Extract the [x, y] coordinate from the center of the cell holding the provided text.  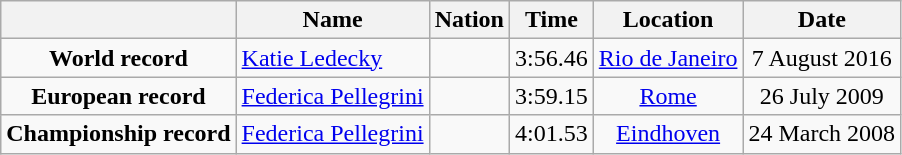
24 March 2008 [822, 134]
Katie Ledecky [332, 58]
Date [822, 20]
Championship record [118, 134]
26 July 2009 [822, 96]
World record [118, 58]
Rio de Janeiro [668, 58]
Rome [668, 96]
Nation [469, 20]
Eindhoven [668, 134]
Location [668, 20]
Name [332, 20]
4:01.53 [552, 134]
3:59.15 [552, 96]
7 August 2016 [822, 58]
Time [552, 20]
European record [118, 96]
3:56.46 [552, 58]
